Capture the cell that displays the provided text and extract its (x, y) central coordinate. 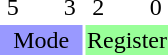
Mode (41, 40)
